Determine the [x, y] coordinate at the center of the cell enclosing the given text.  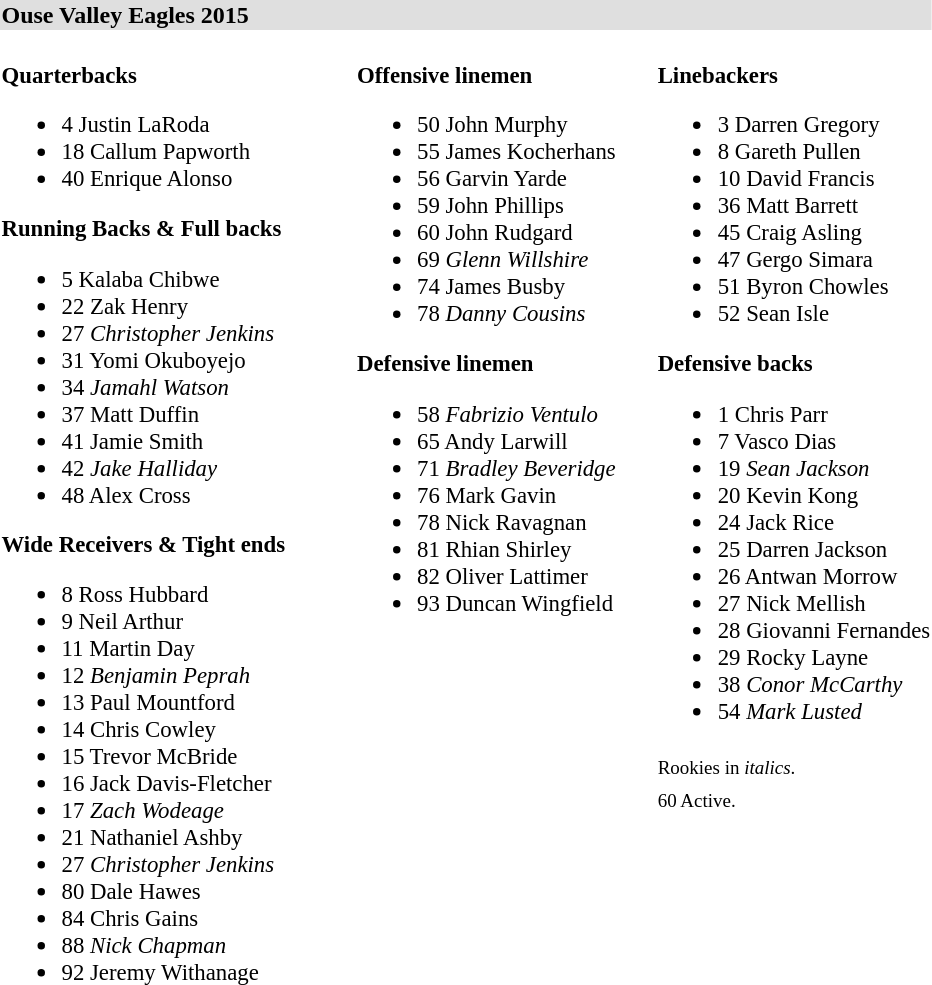
Ouse Valley Eagles 2015 [466, 15]
